For the text-containing cell, return its midpoint in [x, y] coordinate format. 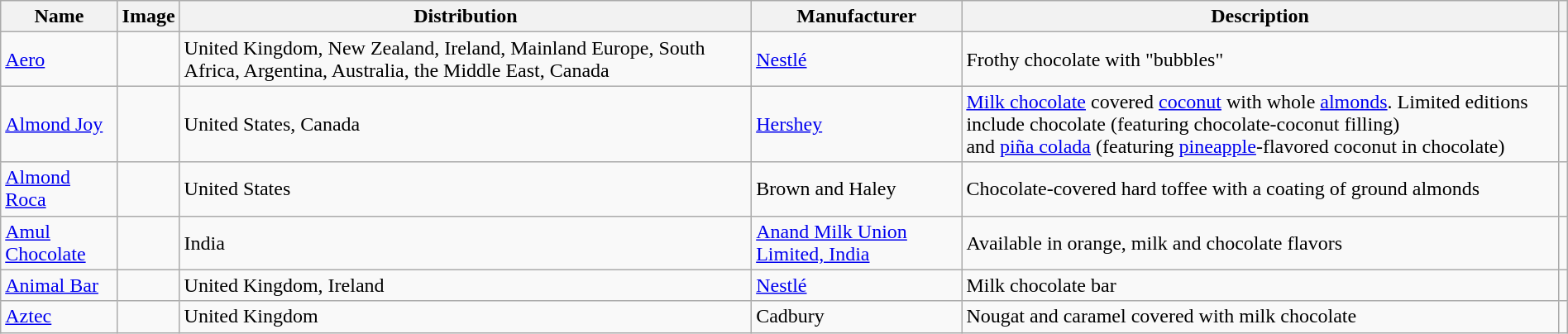
Amul Chocolate [60, 243]
Frothy chocolate with "bubbles" [1260, 60]
Almond Roca [60, 188]
Aztec [60, 317]
United Kingdom [466, 317]
Animal Bar [60, 285]
Cadbury [857, 317]
United States [466, 188]
Nougat and caramel covered with milk chocolate [1260, 317]
Image [149, 17]
Description [1260, 17]
Manufacturer [857, 17]
Almond Joy [60, 124]
Aero [60, 60]
United Kingdom, Ireland [466, 285]
Chocolate-covered hard toffee with a coating of ground almonds [1260, 188]
Anand Milk Union Limited, India [857, 243]
Available in orange, milk and chocolate flavors [1260, 243]
United Kingdom, New Zealand, Ireland, Mainland Europe, South Africa, Argentina, Australia, the Middle East, Canada [466, 60]
Distribution [466, 17]
Brown and Haley [857, 188]
United States, Canada [466, 124]
Milk chocolate bar [1260, 285]
Hershey [857, 124]
India [466, 243]
Name [60, 17]
